Determine the (X, Y) coordinate at the center of the cell enclosing the given text.  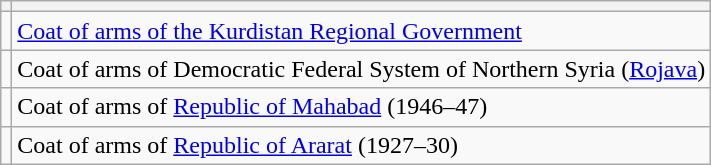
Coat of arms of Republic of Ararat (1927–30) (362, 145)
Coat of arms of Republic of Mahabad (1946–47) (362, 107)
Coat of arms of the Kurdistan Regional Government (362, 31)
Coat of arms of Democratic Federal System of Northern Syria (Rojava) (362, 69)
